For the text-containing cell, return its midpoint in (x, y) coordinate format. 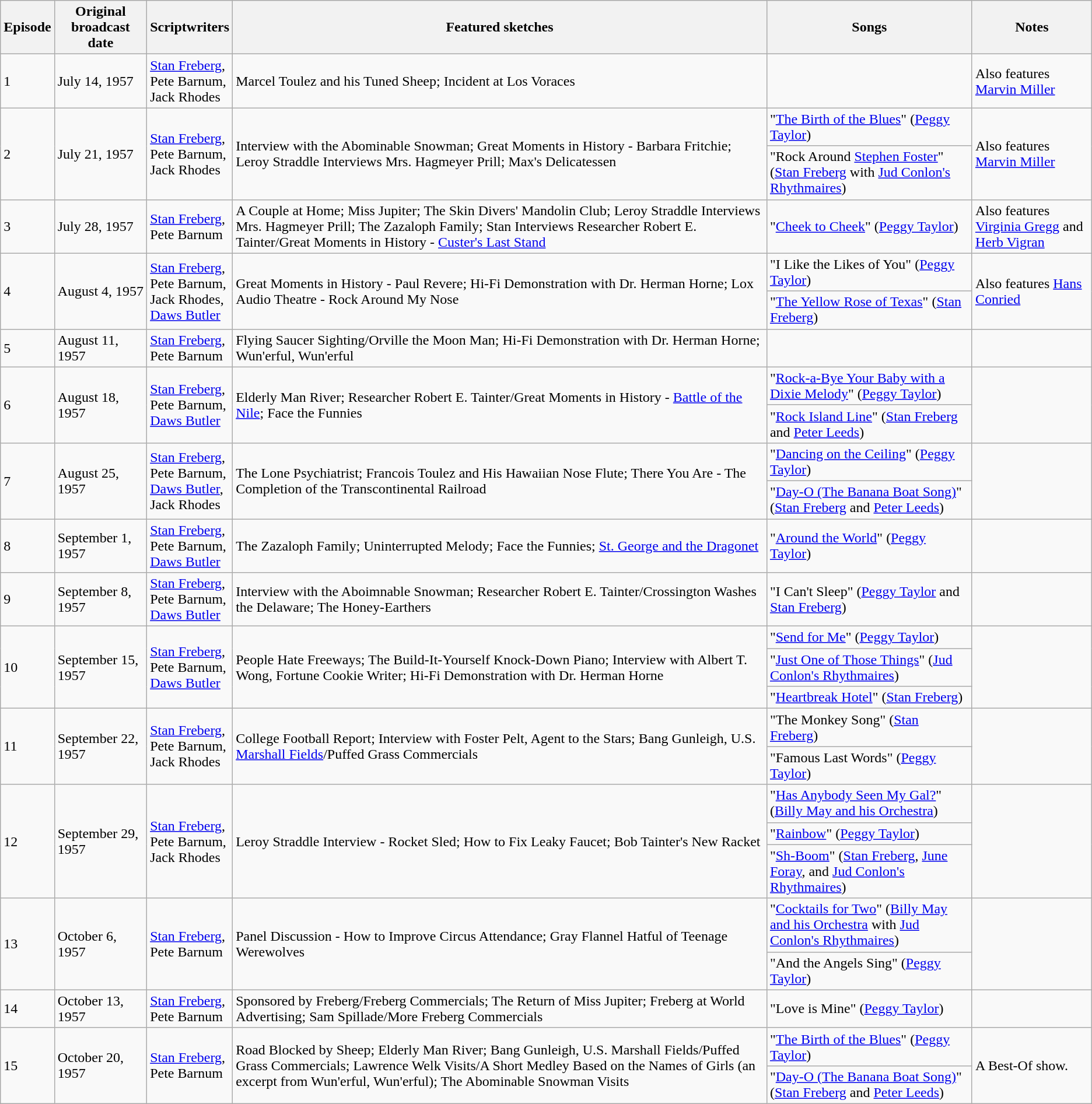
"Rock Around Stephen Foster" (Stan Freberg with Jud Conlon's Rhythmaires) (869, 173)
Notes (1031, 27)
7 (27, 481)
6 (27, 405)
9 (27, 600)
"Just One of Those Things" (Jud Conlon's Rhythmaires) (869, 667)
Songs (869, 27)
"And the Angels Sing" (Peggy Taylor) (869, 970)
"Rock-a-Bye Your Baby with a Dixie Melody" (Peggy Taylor) (869, 386)
Sponsored by Freberg/Freberg Commercials; The Return of Miss Jupiter; Freberg at World Advertising; Sam Spillade/More Freberg Commercials (500, 1009)
October 13, 1957 (100, 1009)
15 (27, 1066)
Interview with the Aboimnable Snowman; Researcher Robert E. Tainter/Crossington Washes the Delaware; The Honey-Earthers (500, 600)
"Send for Me" (Peggy Taylor) (869, 637)
14 (27, 1009)
July 14, 1957 (100, 81)
1 (27, 81)
August 25, 1957 (100, 481)
Panel Discussion - How to Improve Circus Attendance; Gray Flannel Hatful of Teenage Werewolves (500, 944)
July 21, 1957 (100, 154)
"I Like the Likes of You" (Peggy Taylor) (869, 272)
"The Monkey Song" (Stan Freberg) (869, 728)
September 29, 1957 (100, 841)
"Has Anybody Seen My Gal?" (Billy May and his Orchestra) (869, 804)
August 18, 1957 (100, 405)
"Around the World" (Peggy Taylor) (869, 546)
August 11, 1957 (100, 348)
"The Yellow Rose of Texas" (Stan Freberg) (869, 310)
A Best-Of show. (1031, 1066)
The Zazaloph Family; Uninterrupted Melody; Face the Funnies; St. George and the Dragonet (500, 546)
Stan Freberg,Pete Barnum,Jack Rhodes,Daws Butler (190, 291)
4 (27, 291)
Stan Freberg,Pete Barnum,Daws Butler,Jack Rhodes (190, 481)
"Famous Last Words" (Peggy Taylor) (869, 765)
13 (27, 944)
"Dancing on the Ceiling" (Peggy Taylor) (869, 462)
3 (27, 226)
Leroy Straddle Interview - Rocket Sled; How to Fix Leaky Faucet; Bob Tainter's New Racket (500, 841)
The Lone Psychiatrist; Francois Toulez and His Hawaiian Nose Flute; There You Are - The Completion of the Transcontinental Railroad (500, 481)
"Heartbreak Hotel" (Stan Freberg) (869, 698)
2 (27, 154)
"Rainbow" (Peggy Taylor) (869, 833)
"Rock Island Line" (Stan Freberg and Peter Leeds) (869, 423)
September 15, 1957 (100, 667)
Scriptwriters (190, 27)
8 (27, 546)
Featured sketches (500, 27)
October 6, 1957 (100, 944)
August 4, 1957 (100, 291)
College Football Report; Interview with Foster Pelt, Agent to the Stars; Bang Gunleigh, U.S. Marshall Fields/Puffed Grass Commercials (500, 746)
"Cocktails for Two" (Billy May and his Orchestra with Jud Conlon's Rhythmaires) (869, 925)
"Cheek to Cheek" (Peggy Taylor) (869, 226)
10 (27, 667)
Marcel Toulez and his Tuned Sheep; Incident at Los Voraces (500, 81)
Elderly Man River; Researcher Robert E. Tainter/Great Moments in History - Battle of the Nile; Face the Funnies (500, 405)
"I Can't Sleep" (Peggy Taylor and Stan Freberg) (869, 600)
September 22, 1957 (100, 746)
12 (27, 841)
Great Moments in History - Paul Revere; Hi-Fi Demonstration with Dr. Herman Horne; Lox Audio Theatre - Rock Around My Nose (500, 291)
October 20, 1957 (100, 1066)
July 28, 1957 (100, 226)
Also features Hans Conried (1031, 291)
September 1, 1957 (100, 546)
5 (27, 348)
"Love is Mine" (Peggy Taylor) (869, 1009)
Flying Saucer Sighting/Orville the Moon Man; Hi-Fi Demonstration with Dr. Herman Horne; Wun'erful, Wun'erful (500, 348)
Interview with the Abominable Snowman; Great Moments in History - Barbara Fritchie; Leroy Straddle Interviews Mrs. Hagmeyer Prill; Max's Delicatessen (500, 154)
Original broadcast date (100, 27)
September 8, 1957 (100, 600)
Episode (27, 27)
Also features Virginia Gregg and Herb Vigran (1031, 226)
11 (27, 746)
"Sh-Boom" (Stan Freberg, June Foray, and Jud Conlon's Rhythmaires) (869, 871)
